For the text-containing cell, return its midpoint in (x, y) coordinate format. 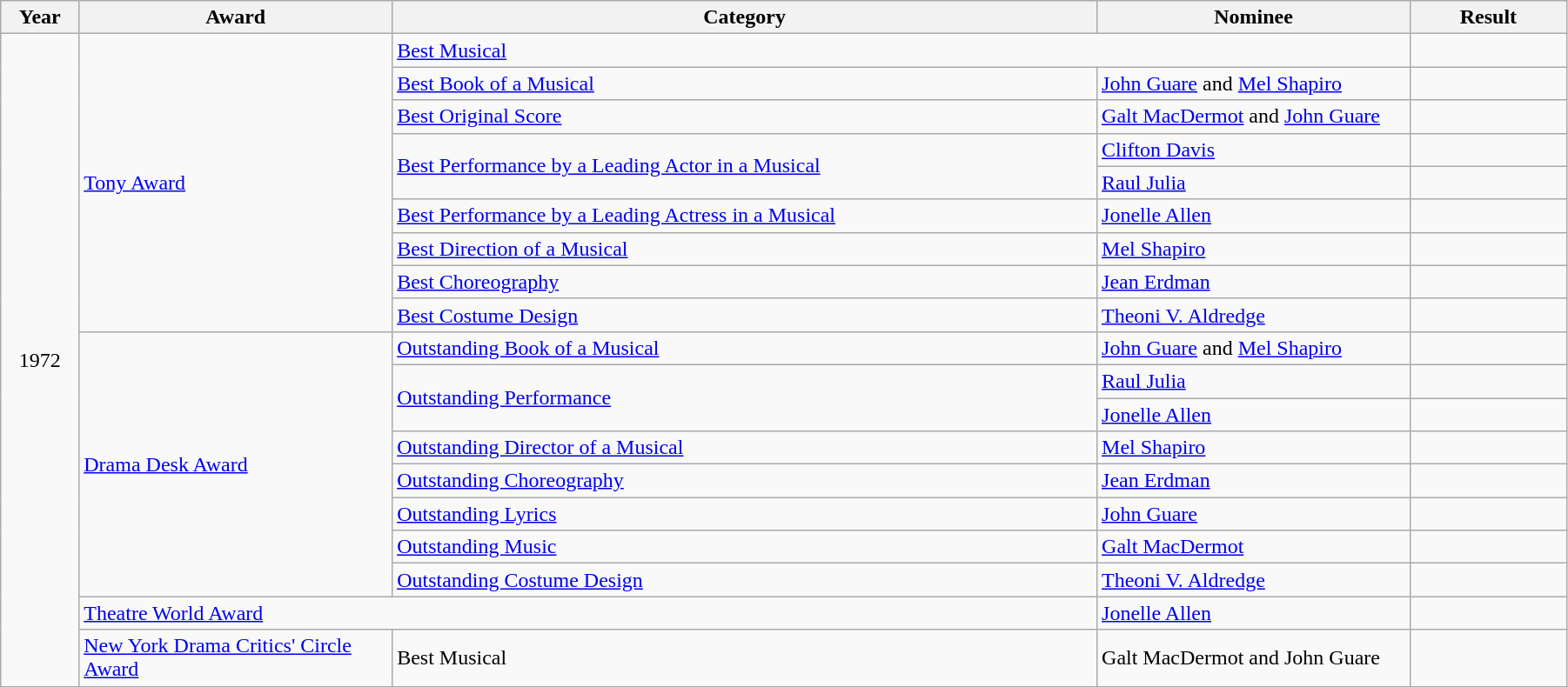
Theatre World Award (588, 613)
Drama Desk Award (236, 464)
Clifton Davis (1254, 150)
Best Direction of a Musical (745, 249)
Outstanding Choreography (745, 481)
Best Original Score (745, 117)
Tony Award (236, 183)
Outstanding Performance (745, 397)
Award (236, 17)
Galt MacDermot (1254, 547)
Outstanding Costume Design (745, 580)
Best Performance by a Leading Actress in a Musical (745, 216)
New York Drama Critics' Circle Award (236, 657)
Outstanding Lyrics (745, 514)
Best Choreography (745, 282)
1972 (40, 360)
Year (40, 17)
Best Costume Design (745, 315)
John Guare (1254, 514)
Outstanding Book of a Musical (745, 348)
Result (1488, 17)
Outstanding Director of a Musical (745, 448)
Best Performance by a Leading Actor in a Musical (745, 166)
Category (745, 17)
Best Book of a Musical (745, 83)
Outstanding Music (745, 547)
Nominee (1254, 17)
